Locate the cell with the specified text and output its (x, y) center coordinate. 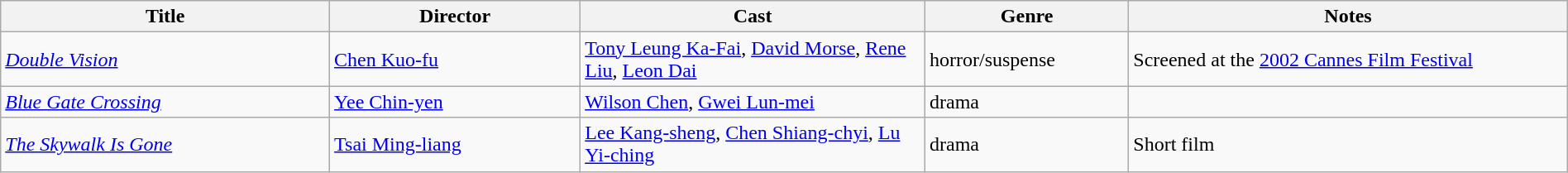
Tsai Ming-liang (455, 144)
Director (455, 17)
Cast (753, 17)
Short film (1348, 144)
horror/suspense (1026, 60)
Genre (1026, 17)
Chen Kuo-fu (455, 60)
Title (165, 17)
Blue Gate Crossing (165, 102)
Tony Leung Ka-Fai, David Morse, Rene Liu, Leon Dai (753, 60)
Wilson Chen, Gwei Lun-mei (753, 102)
Lee Kang-sheng, Chen Shiang-chyi, Lu Yi-ching (753, 144)
Screened at the 2002 Cannes Film Festival (1348, 60)
Yee Chin-yen (455, 102)
Double Vision (165, 60)
The Skywalk Is Gone (165, 144)
Notes (1348, 17)
